Find where the given text appears and provide that cell's center as [x, y] coordinate. 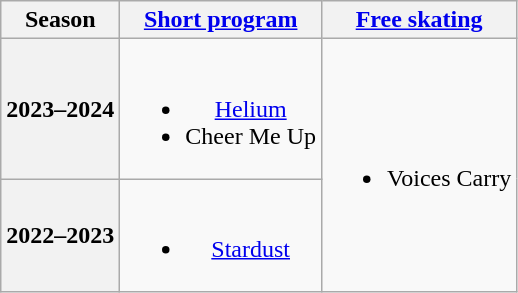
Season [60, 20]
Voices Carry [420, 166]
Short program [221, 20]
Free skating [420, 20]
Helium Cheer Me Up [221, 109]
Stardust [221, 236]
2023–2024 [60, 109]
2022–2023 [60, 236]
